Output the [x, y] coordinate of the center of the cell containing the given text.  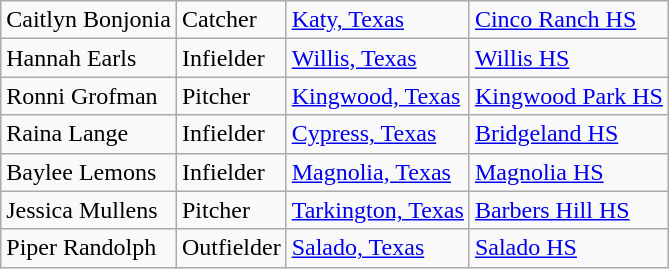
Tarkington, Texas [378, 210]
Ronni Grofman [89, 96]
Willis, Texas [378, 58]
Outfielder [231, 248]
Jessica Mullens [89, 210]
Raina Lange [89, 134]
Catcher [231, 20]
Piper Randolph [89, 248]
Baylee Lemons [89, 172]
Katy, Texas [378, 20]
Bridgeland HS [568, 134]
Cypress, Texas [378, 134]
Salado, Texas [378, 248]
Salado HS [568, 248]
Hannah Earls [89, 58]
Willis HS [568, 58]
Cinco Ranch HS [568, 20]
Kingwood Park HS [568, 96]
Kingwood, Texas [378, 96]
Magnolia HS [568, 172]
Caitlyn Bonjonia [89, 20]
Barbers Hill HS [568, 210]
Magnolia, Texas [378, 172]
